Return the (X, Y) coordinate for the center point of the cell that contains the specified text.  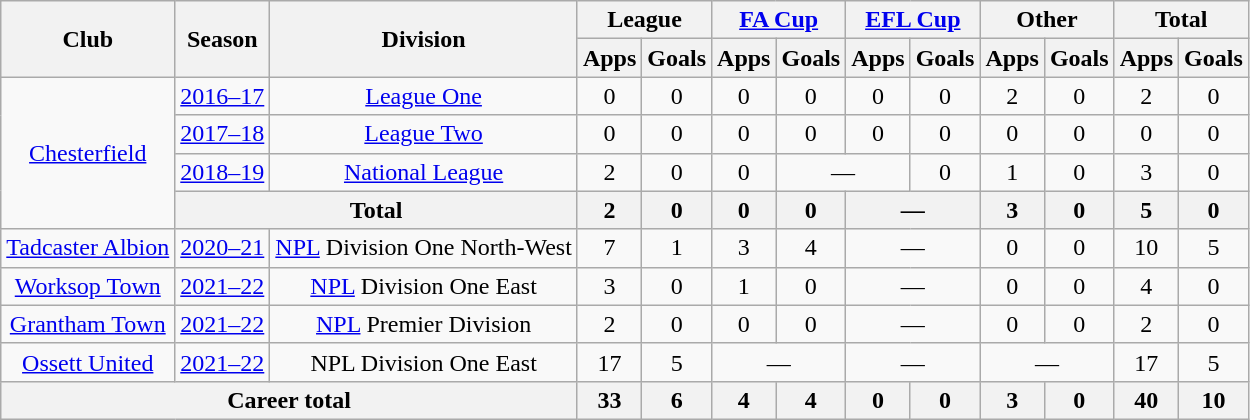
Season (222, 39)
2016–17 (222, 96)
33 (609, 400)
Career total (290, 400)
2017–18 (222, 134)
2020–21 (222, 248)
Club (88, 39)
NPL Premier Division (424, 324)
Grantham Town (88, 324)
6 (677, 400)
2018–19 (222, 172)
Other (1047, 20)
League (644, 20)
League Two (424, 134)
Division (424, 39)
Tadcaster Albion (88, 248)
Worksop Town (88, 286)
FA Cup (779, 20)
7 (609, 248)
40 (1146, 400)
NPL Division One North-West (424, 248)
EFL Cup (913, 20)
National League (424, 172)
Ossett United (88, 362)
League One (424, 96)
Chesterfield (88, 153)
